Locate the cell with the specified text and output its [X, Y] center coordinate. 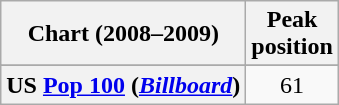
61 [292, 85]
Peakposition [292, 34]
Chart (2008–2009) [124, 34]
US Pop 100 (Billboard) [124, 85]
